From the cell containing the given text, extract its center point as [x, y] coordinate. 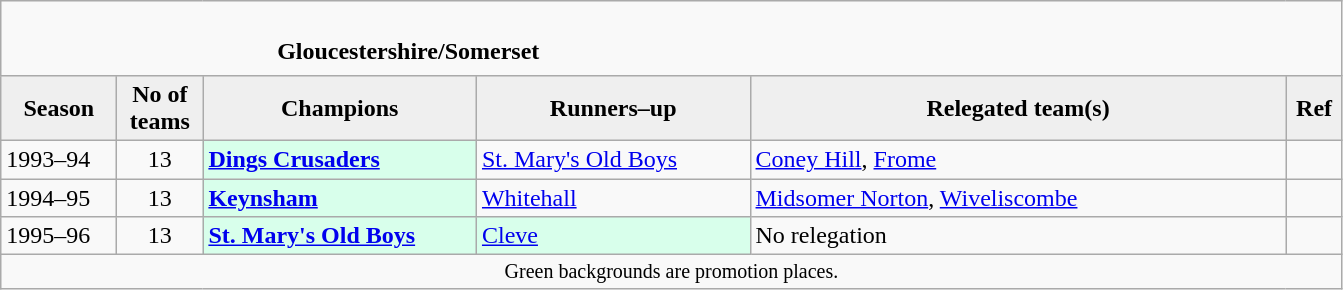
Season [59, 108]
Midsomer Norton, Wiveliscombe [1018, 197]
Ref [1314, 108]
1995–96 [59, 236]
1993–94 [59, 159]
Green backgrounds are promotion places. [672, 272]
1994–95 [59, 197]
No of teams [160, 108]
Champions [340, 108]
Whitehall [613, 197]
Cleve [613, 236]
Coney Hill, Frome [1018, 159]
Keynsham [340, 197]
No relegation [1018, 236]
Runners–up [613, 108]
Dings Crusaders [340, 159]
Relegated team(s) [1018, 108]
